Scan for the cell matching the given text and deliver its (X, Y) coordinate at center. 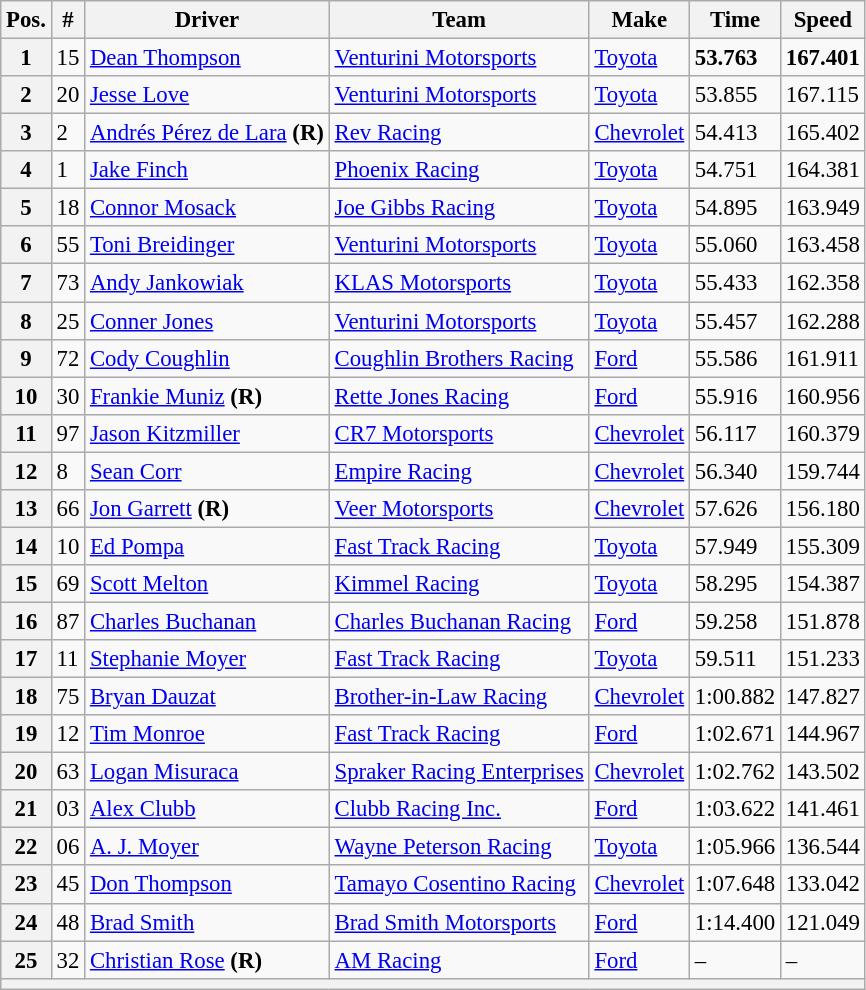
163.949 (822, 208)
Logan Misuraca (208, 772)
144.967 (822, 734)
141.461 (822, 809)
22 (26, 847)
1:14.400 (736, 922)
165.402 (822, 133)
48 (68, 922)
45 (68, 885)
Coughlin Brothers Racing (459, 358)
4 (26, 170)
54.751 (736, 170)
Christian Rose (R) (208, 960)
147.827 (822, 697)
Clubb Racing Inc. (459, 809)
1:07.648 (736, 885)
6 (26, 245)
160.956 (822, 396)
Time (736, 20)
1:03.622 (736, 809)
151.878 (822, 621)
Team (459, 20)
Bryan Dauzat (208, 697)
Kimmel Racing (459, 584)
53.763 (736, 58)
Alex Clubb (208, 809)
136.544 (822, 847)
75 (68, 697)
Scott Melton (208, 584)
Dean Thompson (208, 58)
Veer Motorsports (459, 509)
151.233 (822, 659)
66 (68, 509)
1:02.671 (736, 734)
97 (68, 433)
Charles Buchanan Racing (459, 621)
Make (639, 20)
Rette Jones Racing (459, 396)
73 (68, 283)
55.060 (736, 245)
21 (26, 809)
Tamayo Cosentino Racing (459, 885)
KLAS Motorsports (459, 283)
161.911 (822, 358)
57.949 (736, 546)
Speed (822, 20)
163.458 (822, 245)
143.502 (822, 772)
155.309 (822, 546)
06 (68, 847)
Brother-in-Law Racing (459, 697)
Frankie Muniz (R) (208, 396)
Jake Finch (208, 170)
Connor Mosack (208, 208)
13 (26, 509)
156.180 (822, 509)
1:05.966 (736, 847)
159.744 (822, 471)
Ed Pompa (208, 546)
63 (68, 772)
72 (68, 358)
16 (26, 621)
7 (26, 283)
Jason Kitzmiller (208, 433)
Toni Breidinger (208, 245)
# (68, 20)
54.895 (736, 208)
Spraker Racing Enterprises (459, 772)
55.916 (736, 396)
Sean Corr (208, 471)
162.358 (822, 283)
Jesse Love (208, 95)
Brad Smith (208, 922)
A. J. Moyer (208, 847)
54.413 (736, 133)
Wayne Peterson Racing (459, 847)
55 (68, 245)
Cody Coughlin (208, 358)
5 (26, 208)
Pos. (26, 20)
Charles Buchanan (208, 621)
160.379 (822, 433)
14 (26, 546)
55.457 (736, 321)
AM Racing (459, 960)
167.401 (822, 58)
Driver (208, 20)
Tim Monroe (208, 734)
56.117 (736, 433)
164.381 (822, 170)
23 (26, 885)
57.626 (736, 509)
19 (26, 734)
121.049 (822, 922)
Jon Garrett (R) (208, 509)
Andrés Pérez de Lara (R) (208, 133)
55.586 (736, 358)
1:00.882 (736, 697)
Empire Racing (459, 471)
Andy Jankowiak (208, 283)
3 (26, 133)
Conner Jones (208, 321)
CR7 Motorsports (459, 433)
59.258 (736, 621)
133.042 (822, 885)
9 (26, 358)
30 (68, 396)
167.115 (822, 95)
87 (68, 621)
1:02.762 (736, 772)
17 (26, 659)
162.288 (822, 321)
Stephanie Moyer (208, 659)
Joe Gibbs Racing (459, 208)
03 (68, 809)
Rev Racing (459, 133)
58.295 (736, 584)
56.340 (736, 471)
55.433 (736, 283)
24 (26, 922)
Don Thompson (208, 885)
59.511 (736, 659)
53.855 (736, 95)
69 (68, 584)
32 (68, 960)
Brad Smith Motorsports (459, 922)
154.387 (822, 584)
Phoenix Racing (459, 170)
